Scan for the cell matching the given text and deliver its [x, y] coordinate at center. 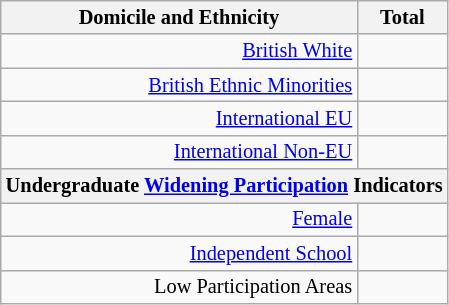
International Non-EU [179, 152]
British White [179, 51]
Total [402, 17]
International EU [179, 118]
Female [179, 219]
Low Participation Areas [179, 287]
British Ethnic Minorities [179, 85]
Domicile and Ethnicity [179, 17]
Independent School [179, 253]
Undergraduate Widening Participation Indicators [224, 186]
